Capture the cell that displays the provided text and extract its (x, y) central coordinate. 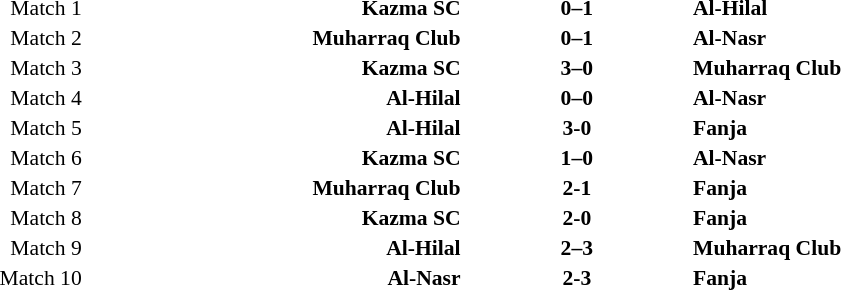
3–0 (577, 68)
2-1 (577, 188)
0–1 (577, 38)
3-0 (577, 128)
2–3 (577, 248)
1–0 (577, 158)
2-0 (577, 218)
0–0 (577, 98)
